For the text-containing cell, return its midpoint in [X, Y] coordinate format. 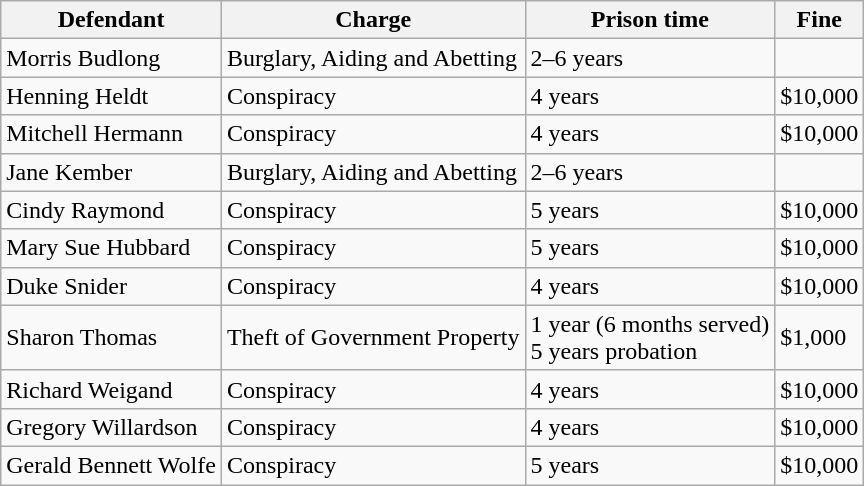
Cindy Raymond [112, 210]
Henning Heldt [112, 96]
Charge [373, 20]
Gerald Bennett Wolfe [112, 465]
Sharon Thomas [112, 338]
Defendant [112, 20]
Fine [820, 20]
Gregory Willardson [112, 427]
Theft of Government Property [373, 338]
Prison time [650, 20]
Morris Budlong [112, 58]
Mary Sue Hubbard [112, 248]
Jane Kember [112, 172]
Richard Weigand [112, 389]
1 year (6 months served) 5 years probation [650, 338]
Mitchell Hermann [112, 134]
$1,000 [820, 338]
Duke Snider [112, 286]
